Search for the cell housing the specified text and yield its (x, y) center coordinate. 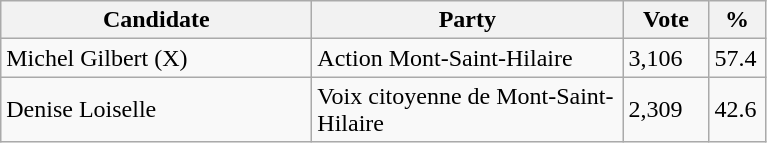
Denise Loiselle (156, 110)
Michel Gilbert (X) (156, 58)
Candidate (156, 20)
42.6 (737, 110)
3,106 (666, 58)
% (737, 20)
57.4 (737, 58)
Voix citoyenne de Mont-Saint-Hilaire (468, 110)
Vote (666, 20)
Action Mont-Saint-Hilaire (468, 58)
2,309 (666, 110)
Party (468, 20)
